Scan for the cell matching the given text and deliver its (X, Y) coordinate at center. 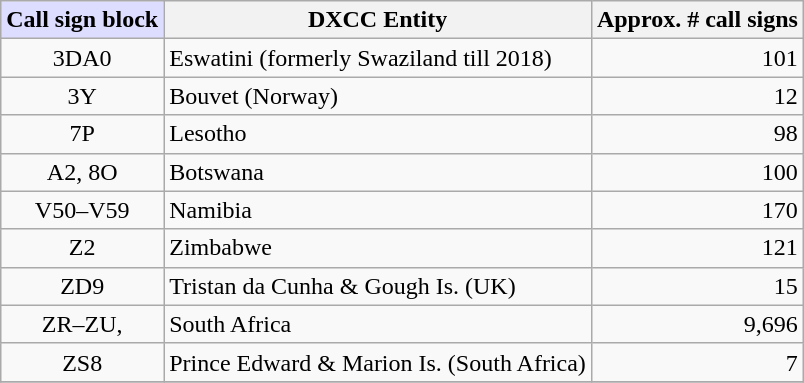
121 (697, 248)
Bouvet (Norway) (378, 96)
Namibia (378, 210)
7 (697, 362)
101 (697, 58)
Prince Edward & Marion Is. (South Africa) (378, 362)
3Y (82, 96)
ZR–ZU, (82, 324)
12 (697, 96)
Z2 (82, 248)
100 (697, 172)
V50–V59 (82, 210)
98 (697, 134)
ZS8 (82, 362)
15 (697, 286)
170 (697, 210)
3DA0 (82, 58)
Eswatini (formerly Swaziland till 2018) (378, 58)
9,696 (697, 324)
Botswana (378, 172)
Tristan da Cunha & Gough Is. (UK) (378, 286)
ZD9 (82, 286)
7P (82, 134)
Lesotho (378, 134)
South Africa (378, 324)
DXCC Entity (378, 20)
A2, 8O (82, 172)
Approx. # call signs (697, 20)
Call sign block (82, 20)
Zimbabwe (378, 248)
